For the text-containing cell, return its midpoint in [X, Y] coordinate format. 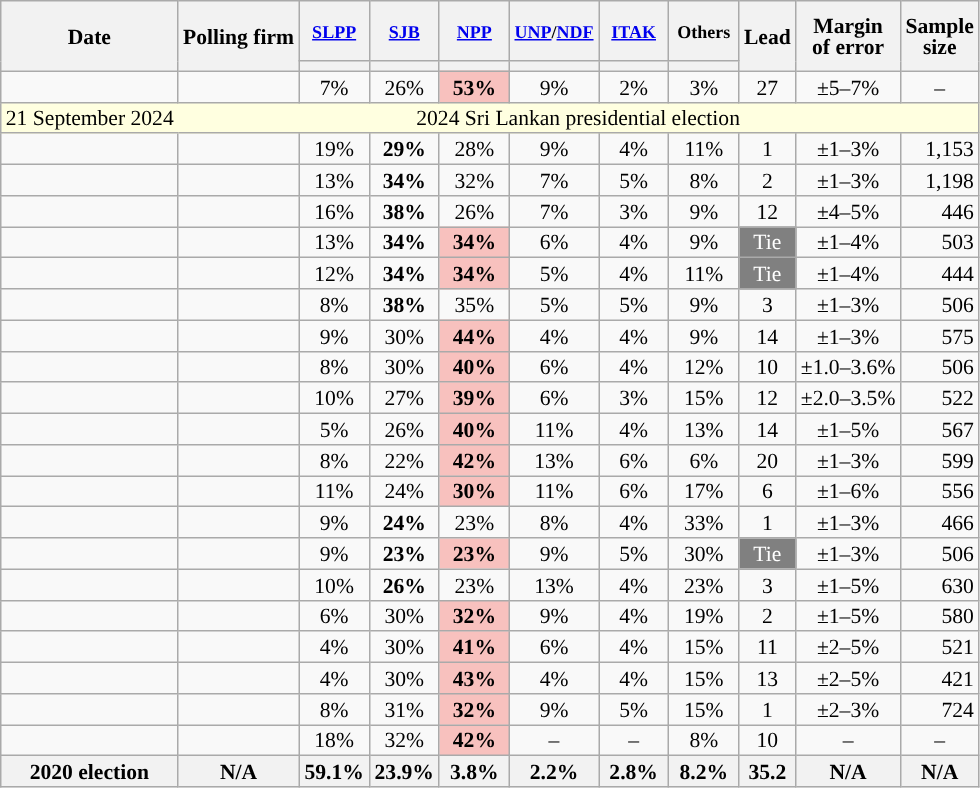
503 [939, 242]
567 [939, 430]
27% [404, 398]
41% [474, 648]
±1.0–3.6% [848, 366]
Samplesize [939, 36]
521 [939, 648]
UNP/NDF [554, 31]
630 [939, 584]
421 [939, 678]
11 [768, 648]
±1–6% [848, 492]
18% [334, 740]
444 [939, 274]
ITAK [634, 31]
580 [939, 616]
39% [474, 398]
Polling firm [238, 36]
3.8% [474, 772]
22% [404, 460]
44% [474, 336]
522 [939, 398]
16% [334, 212]
28% [474, 150]
17% [704, 492]
21 September 2024 [90, 118]
2.8% [634, 772]
599 [939, 460]
466 [939, 522]
Marginof error [848, 36]
Others [704, 31]
20 [768, 460]
1,153 [939, 150]
59.1% [334, 772]
33% [704, 522]
31% [404, 710]
SLPP [334, 31]
2024 Sri Lankan presidential election [578, 118]
±2.0–3.5% [848, 398]
±4–5% [848, 212]
Lead [768, 36]
Date [90, 36]
35.2 [768, 772]
575 [939, 336]
8.2% [704, 772]
724 [939, 710]
53% [474, 86]
NPP [474, 31]
±5–7% [848, 86]
35% [474, 304]
556 [939, 492]
43% [474, 678]
13 [768, 678]
SJB [404, 31]
6 [768, 492]
2.2% [554, 772]
446 [939, 212]
1,198 [939, 180]
±2–3% [848, 710]
27 [768, 86]
29% [404, 150]
2% [634, 86]
2020 election [90, 772]
23.9% [404, 772]
